Provide the [X, Y] coordinate of the cell's center where the given text is located.  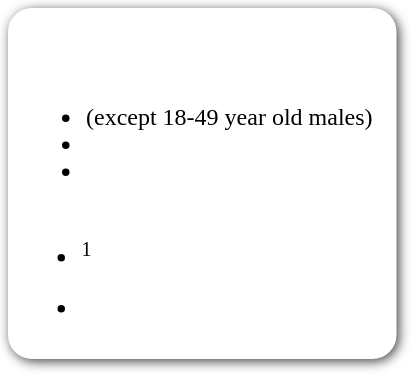
(except 18-49 year old males) [199, 132]
(except 18-49 year old males) 1 [202, 184]
